Determine the (x, y) coordinate at the center of the cell enclosing the given text.  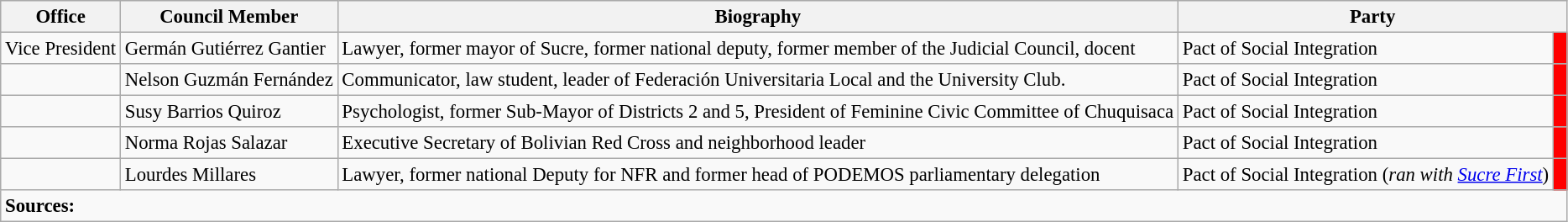
Susy Barrios Quiroz (228, 112)
Germán Gutiérrez Gantier (228, 49)
Council Member (228, 17)
Communicator, law student, leader of Federación Universitaria Local and the University Club. (757, 80)
Lourdes Millares (228, 175)
Norma Rojas Salazar (228, 143)
Executive Secretary of Bolivian Red Cross and neighborhood leader (757, 143)
Pact of Social Integration (ran with Sucre First) (1367, 175)
Office (60, 17)
Sources: (784, 206)
Vice President (60, 49)
Lawyer, former national Deputy for NFR and former head of PODEMOS parliamentary delegation (757, 175)
Lawyer, former mayor of Sucre, former national deputy, former member of the Judicial Council, docent (757, 49)
Party (1373, 17)
Biography (757, 17)
Psychologist, former Sub-Mayor of Districts 2 and 5, President of Feminine Civic Committee of Chuquisaca (757, 112)
Nelson Guzmán Fernández (228, 80)
